From the cell containing the given text, extract its center point as (X, Y) coordinate. 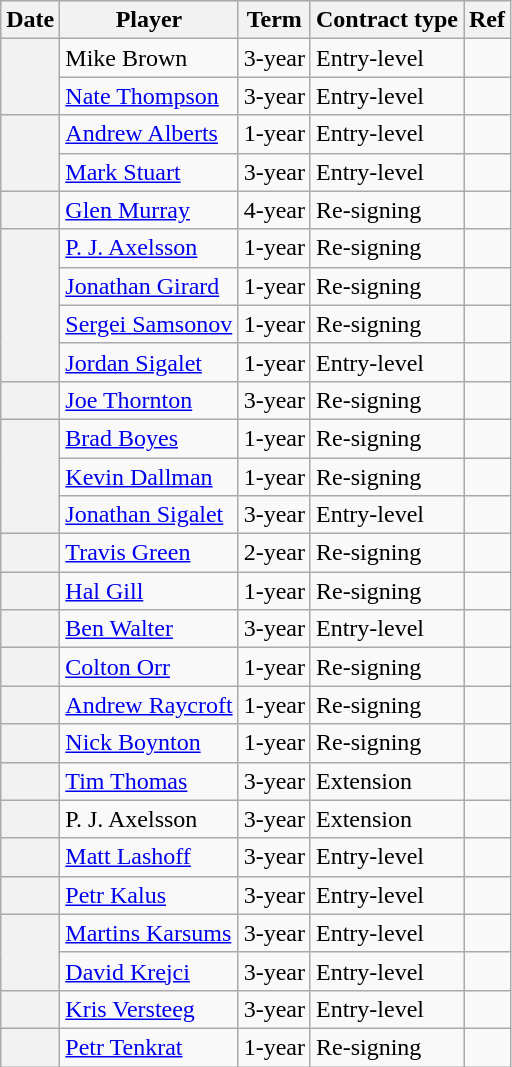
Matt Lashoff (149, 857)
Andrew Raycroft (149, 705)
Jonathan Sigalet (149, 515)
Travis Green (149, 553)
Tim Thomas (149, 781)
Andrew Alberts (149, 134)
Brad Boyes (149, 438)
Jordan Sigalet (149, 362)
Joe Thornton (149, 400)
Nate Thompson (149, 96)
Player (149, 20)
Mark Stuart (149, 172)
Ben Walter (149, 629)
Sergei Samsonov (149, 324)
Martins Karsums (149, 933)
Kevin Dallman (149, 477)
Petr Kalus (149, 895)
Glen Murray (149, 210)
Hal Gill (149, 591)
Petr Tenkrat (149, 1047)
Term (274, 20)
Contract type (386, 20)
2-year (274, 553)
Nick Boynton (149, 743)
Mike Brown (149, 58)
David Krejci (149, 971)
Ref (488, 20)
Date (30, 20)
Jonathan Girard (149, 286)
Kris Versteeg (149, 1009)
4-year (274, 210)
Colton Orr (149, 667)
